Scan for the cell matching the given text and deliver its (x, y) coordinate at center. 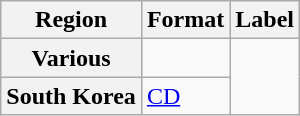
Label (265, 20)
Format (185, 20)
CD (185, 96)
Various (72, 58)
South Korea (72, 96)
Region (72, 20)
